From the cell containing the given text, extract its center point as [X, Y] coordinate. 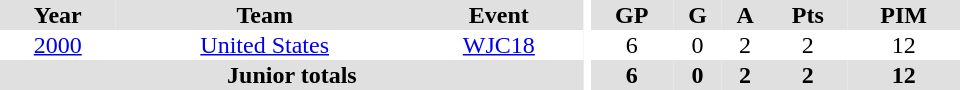
Junior totals [292, 75]
GP [632, 15]
A [745, 15]
PIM [904, 15]
Team [265, 15]
United States [265, 45]
G [698, 15]
WJC18 [499, 45]
Event [499, 15]
2000 [58, 45]
Pts [808, 15]
Year [58, 15]
